Scan for the cell matching the given text and deliver its [X, Y] coordinate at center. 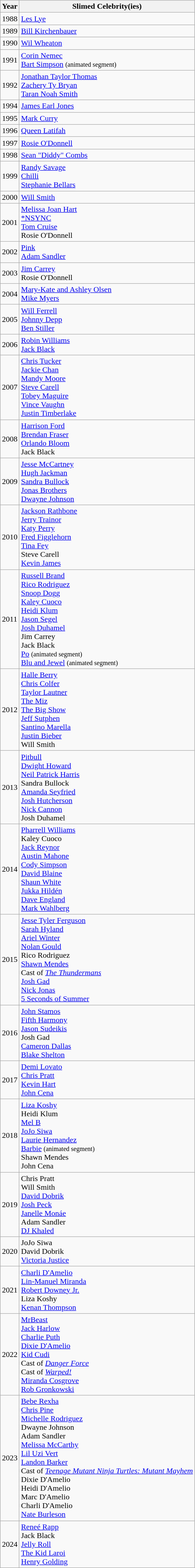
Randy SavageChilliStephanie Bellars [107, 176]
2017 [10, 1080]
Sean "Diddy" Combs [107, 155]
Mark Curry [107, 118]
2021 [10, 1290]
JoJo SiwaDavid DobrikVictoria Justice [107, 1252]
1989 [10, 31]
2023 [10, 1458]
2019 [10, 1205]
1996 [10, 131]
PitbullDwight HowardNeil Patrick HarrisSandra BullockAmanda SeyfriedJosh HutchersonNick CannonJosh Duhamel [107, 787]
Reneé RappJack BlackJelly RollThe Kid LaroiHenry Golding [107, 1544]
Wil Wheaton [107, 43]
2007 [10, 387]
Les Lye [107, 19]
2018 [10, 1136]
2003 [10, 273]
2009 [10, 481]
Jesse McCartneyHugh JackmanSandra BullockJonas BrothersDwayne Johnson [107, 481]
2010 [10, 537]
Will FerrellJohnny DeppBen Stiller [107, 319]
1988 [10, 19]
2005 [10, 319]
2020 [10, 1252]
PinkAdam Sandler [107, 252]
2002 [10, 252]
2024 [10, 1544]
Jim CarreyRosie O'Donnell [107, 273]
Halle BerryChris ColferTaylor LautnerThe MizThe Big ShowJeff SutphenSantino MarellaJustin BieberWill Smith [107, 710]
Rosie O'Donnell [107, 143]
2015 [10, 960]
1999 [10, 176]
1997 [10, 143]
Bill Kirchenbauer [107, 31]
Chris TuckerJackie ChanMandy MooreSteve CarellTobey MaguireVince VaughnJustin Timberlake [107, 387]
2001 [10, 222]
1995 [10, 118]
Melissa Joan Hart*NSYNCTom CruiseRosie O'Donnell [107, 222]
2000 [10, 197]
Demi LovatoChris PrattKevin HartJohn Cena [107, 1080]
Jonathan Taylor ThomasZachery Ty BryanTaran Noah Smith [107, 85]
1991 [10, 60]
Jesse Tyler FergusonSarah HylandAriel WinterNolan GouldRico RodriguezShawn MendesCast of The ThundermansJosh GadNick Jonas5 Seconds of Summer [107, 960]
James Earl Jones [107, 106]
1990 [10, 43]
Jackson RathboneJerry TrainorKaty PerryFred FigglehornTina FeySteve CarellKevin James [107, 537]
Robin WilliamsJack Black [107, 345]
Queen Latifah [107, 131]
1994 [10, 106]
Will Smith [107, 197]
2004 [10, 294]
Pharrell WilliamsKaley CuocoJack ReynorAustin MahoneCody SimpsonDavid BlaineShaun WhiteJukka HildénDave EnglandMark Wahlberg [107, 869]
2013 [10, 787]
2006 [10, 345]
Slimed Celebrity(ies) [107, 6]
Harrison FordBrendan FraserOrlando BloomJack Black [107, 439]
Mary-Kate and Ashley OlsenMike Myers [107, 294]
Chris PrattWill SmithDavid DobrikJosh PeckJanelle MonáeAdam SandlerDJ Khaled [107, 1205]
MrBeastJack HarlowCharlie PuthDixie D'AmelioKid CudiCast of Danger ForceCast of Warped!Miranda CosgroveRob Gronkowski [107, 1354]
2014 [10, 869]
2022 [10, 1354]
2016 [10, 1032]
John StamosFifth HarmonyJason SudeikisJosh GadCameron DallasBlake Shelton [107, 1032]
Year [10, 6]
2011 [10, 619]
2008 [10, 439]
Liza KoshyHeidi KlumMel BJoJo SiwaLaurie HernandezBarbie (animated segment)Shawn MendesJohn Cena [107, 1136]
1998 [10, 155]
Corin NemecBart Simpson (animated segment) [107, 60]
1992 [10, 85]
Charli D'AmelioLin-Manuel MirandaRobert Downey Jr.Liza KoshyKenan Thompson [107, 1290]
2012 [10, 710]
